Detect which cell encompasses the target text, then output its (X, Y) center coordinate. 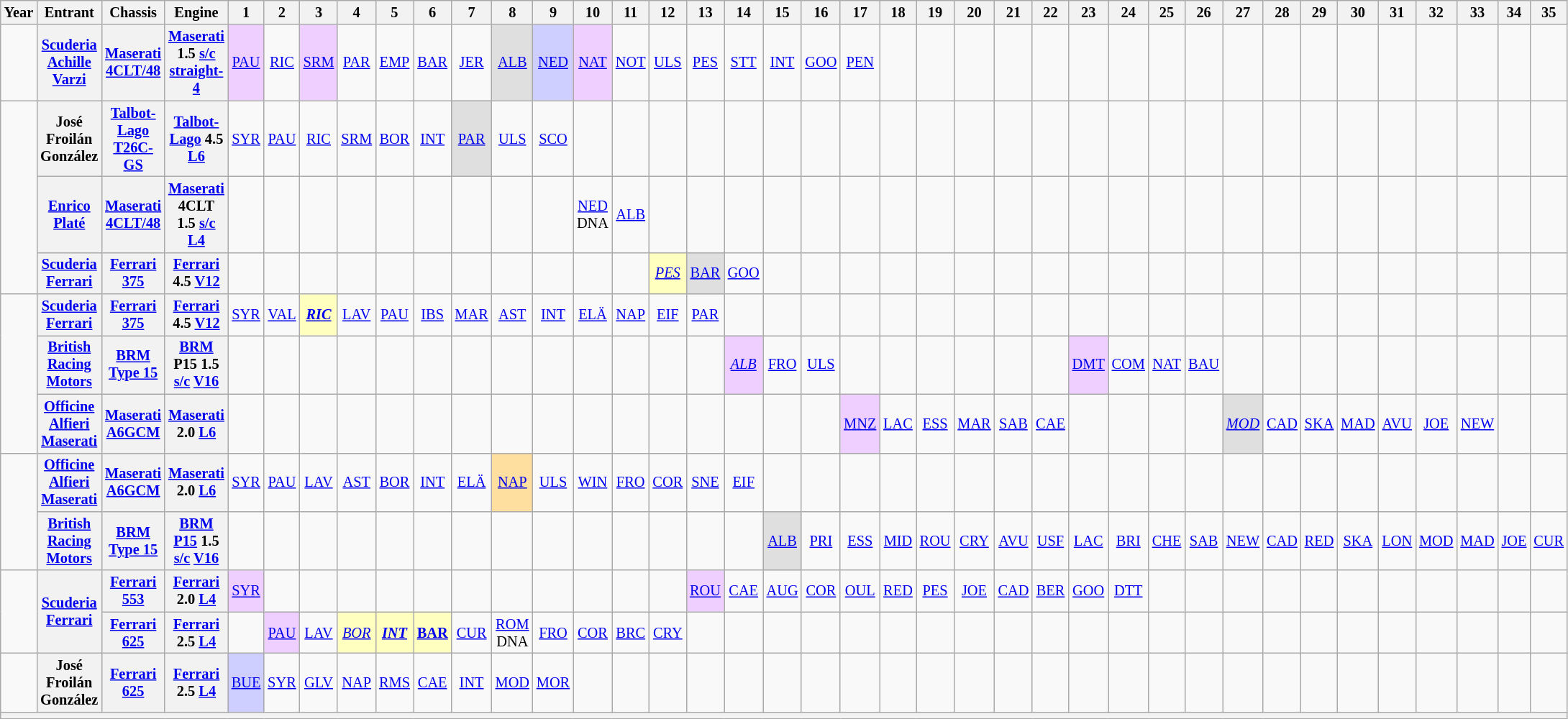
31 (1398, 12)
2 (282, 12)
NED (553, 63)
NOT (631, 63)
Talbot-Lago T26C-GS (133, 139)
LON (1398, 541)
18 (898, 12)
4 (357, 12)
25 (1167, 12)
DMT (1089, 365)
NED DNA (593, 214)
Year (19, 12)
PRI (821, 541)
WIN (593, 482)
16 (821, 12)
24 (1129, 12)
Scuderia Achille Varzi (69, 63)
MNZ (860, 423)
Talbot-Lago 4.5 L6 (196, 139)
23 (1089, 12)
30 (1358, 12)
BAU (1204, 365)
29 (1319, 12)
27 (1243, 12)
IBS (433, 315)
9 (553, 12)
17 (860, 12)
DTT (1129, 591)
15 (783, 12)
Ferrari 553 (133, 591)
MID (898, 541)
BRI (1129, 541)
6 (433, 12)
11 (631, 12)
CHE (1167, 541)
AUG (783, 591)
JER (472, 63)
OUL (860, 591)
19 (935, 12)
BRC (631, 633)
3 (319, 12)
1 (246, 12)
14 (744, 12)
13 (705, 12)
ROM DNA (512, 633)
PEN (860, 63)
VAL (282, 315)
SNE (705, 482)
BUE (246, 682)
33 (1477, 12)
Engine (196, 12)
8 (512, 12)
Maserati 4CLT 1.5 s/c L4 (196, 214)
Maserati 1.5 s/c straight-4 (196, 63)
Enrico Platé (69, 214)
MOR (553, 682)
RMS (394, 682)
12 (667, 12)
21 (1014, 12)
5 (394, 12)
EMP (394, 63)
20 (974, 12)
35 (1549, 12)
32 (1436, 12)
Chassis (133, 12)
COM (1129, 365)
34 (1515, 12)
USF (1050, 541)
Entrant (69, 12)
SCO (553, 139)
28 (1282, 12)
26 (1204, 12)
STT (744, 63)
Ferrari 2.0 L4 (196, 591)
BER (1050, 591)
7 (472, 12)
22 (1050, 12)
GLV (319, 682)
10 (593, 12)
